Determine the [X, Y] coordinate at the center of the cell enclosing the given text.  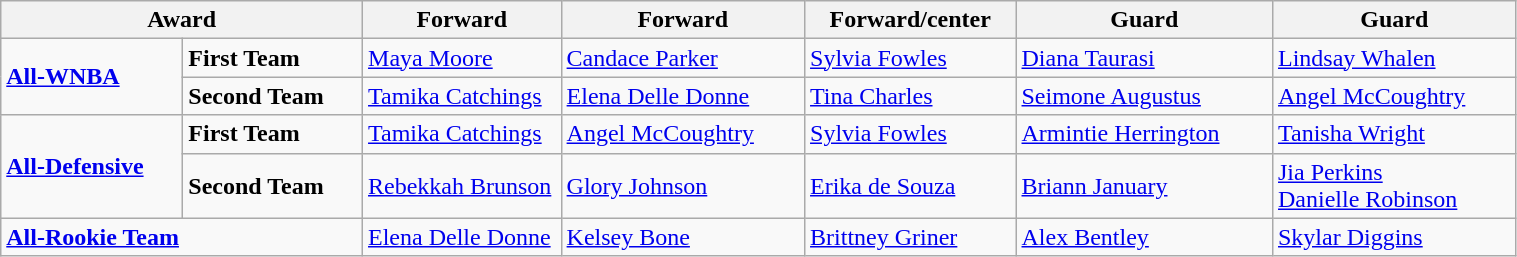
Tanisha Wright [1394, 134]
Alex Bentley [1144, 237]
Skylar Diggins [1394, 237]
Erika de Souza [910, 186]
Tina Charles [910, 96]
All-Defensive [92, 166]
Forward/center [910, 20]
Briann January [1144, 186]
Seimone Augustus [1144, 96]
Rebekkah Brunson [462, 186]
Kelsey Bone [682, 237]
Candace Parker [682, 58]
Glory Johnson [682, 186]
Armintie Herrington [1144, 134]
All-WNBA [92, 77]
Diana Taurasi [1144, 58]
Lindsay Whalen [1394, 58]
Award [182, 20]
All-Rookie Team [182, 237]
Maya Moore [462, 58]
Brittney Griner [910, 237]
Jia PerkinsDanielle Robinson [1394, 186]
